Identify which cell holds the provided text, then report its (X, Y) central coordinate. 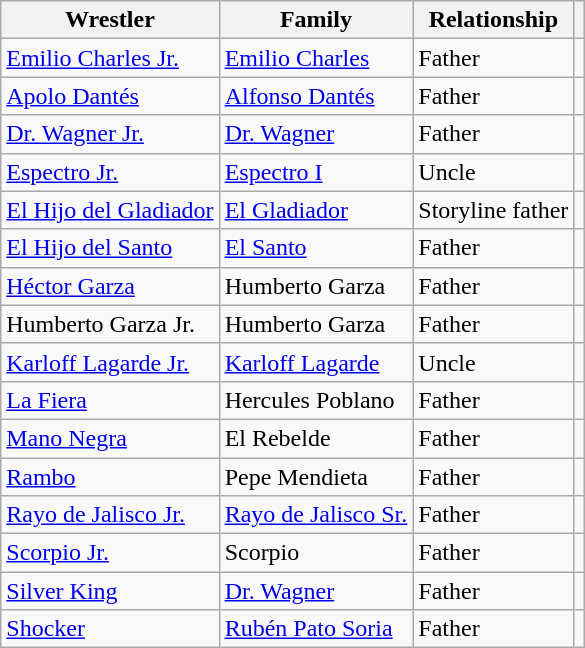
El Hijo del Gladiador (110, 210)
Karloff Lagarde Jr. (110, 362)
Shocker (110, 629)
Rambo (110, 477)
Family (316, 20)
Espectro Jr. (110, 172)
Alfonso Dantés (316, 96)
El Rebelde (316, 438)
Apolo Dantés (110, 96)
Relationship (494, 20)
Pepe Mendieta (316, 477)
El Santo (316, 248)
Emilio Charles Jr. (110, 58)
Rubén Pato Soria (316, 629)
Dr. Wagner Jr. (110, 134)
El Gladiador (316, 210)
Emilio Charles (316, 58)
Karloff Lagarde (316, 362)
Humberto Garza Jr. (110, 324)
Hercules Poblano (316, 400)
Rayo de Jalisco Sr. (316, 515)
Héctor Garza (110, 286)
Espectro I (316, 172)
Wrestler (110, 20)
Scorpio Jr. (110, 553)
El Hijo del Santo (110, 248)
Mano Negra (110, 438)
La Fiera (110, 400)
Rayo de Jalisco Jr. (110, 515)
Silver King (110, 591)
Scorpio (316, 553)
Storyline father (494, 210)
